Locate the cell with the specified text and output its (X, Y) center coordinate. 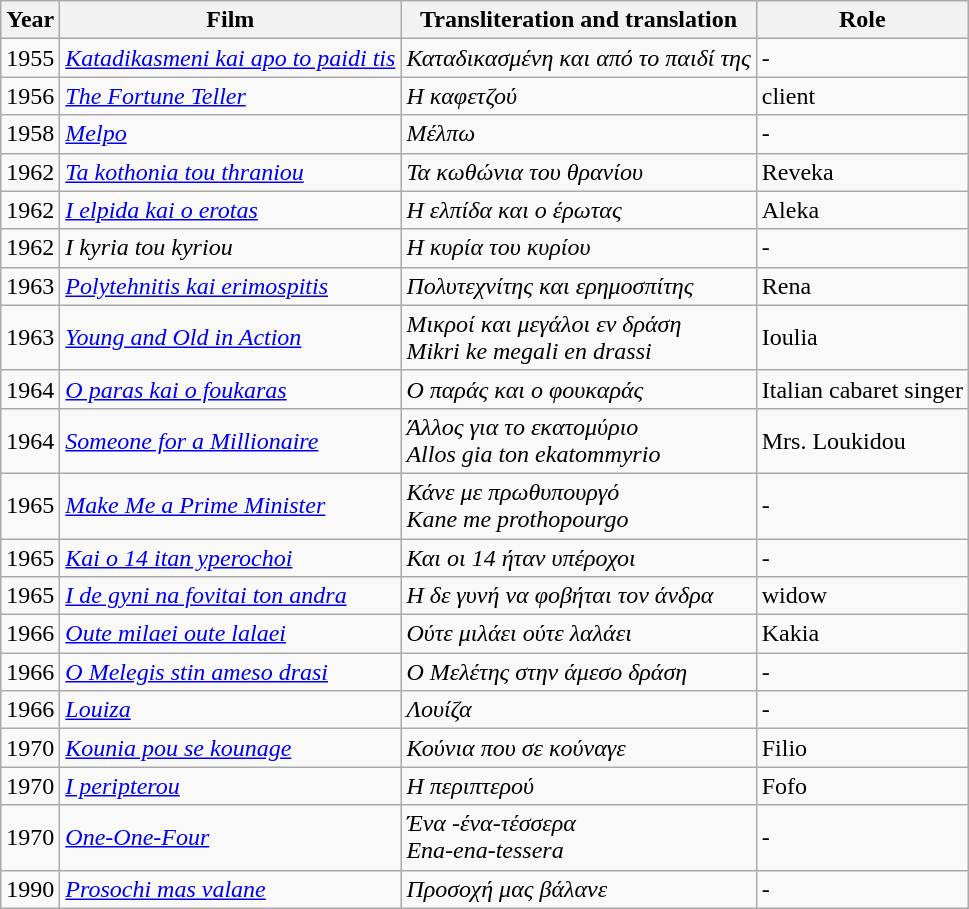
Someone for a Millionaire (230, 440)
Filio (862, 748)
Kounia pou se kounage (230, 748)
Katadikasmeni kai apo to paidi tis (230, 58)
Πολυτεχνίτης και ερημοσπίτης (578, 286)
Ο παράς και ο φουκαράς (578, 389)
O Melegis stin ameso drasi (230, 672)
Make Me a Prime Minister (230, 506)
1958 (30, 134)
Reveka (862, 172)
Λουίζα (578, 710)
I elpida kai o erotas (230, 210)
Καταδικασμένη και από το παιδί της (578, 58)
1956 (30, 96)
Louiza (230, 710)
Η καφετζού (578, 96)
Kai o 14 itan yperochoi (230, 557)
Άλλος για το εκατομύριοAllos gia ton ekatommyrio (578, 440)
Italian cabaret singer (862, 389)
Film (230, 20)
Aleka (862, 210)
Polytehnitis kai erimospitis (230, 286)
Η δε γυνή να φοβήται τον άνδρα (578, 596)
O paras kai o foukaras (230, 389)
I de gyni na fovitai ton andra (230, 596)
Prosochi mas valane (230, 889)
Ο Μελέτης στην άμεσο δράση (578, 672)
Ένα -ένα-τέσσεραEna-ena-tessera (578, 838)
Mrs. Loukidou (862, 440)
Fofo (862, 786)
Προσοχή μας βάλανε (578, 889)
Year (30, 20)
Rena (862, 286)
Role (862, 20)
Η ελπίδα και ο έρωτας (578, 210)
Transliteration and translation (578, 20)
Μικροί και μεγάλοι εν δράσηMikri ke megali en drassi (578, 338)
Μέλπω (578, 134)
client (862, 96)
I kyria tou kyriou (230, 248)
Κάνε με πρωθυπουργόKane me prothopourgo (578, 506)
Melpo (230, 134)
The Fortune Teller (230, 96)
Η κυρία του κυρίου (578, 248)
1990 (30, 889)
1955 (30, 58)
I peripterou (230, 786)
Ioulia (862, 338)
Kakia (862, 634)
Ούτε μιλάει ούτε λαλάει (578, 634)
widow (862, 596)
Και οι 14 ήταν υπέροχοι (578, 557)
Τα κωθώνια του θρανίου (578, 172)
Oute milaei oute lalaei (230, 634)
Ta kothonia tou thraniou (230, 172)
Κούνια που σε κούναγε (578, 748)
One-One-Four (230, 838)
Young and Old in Action (230, 338)
Η περιπτερού (578, 786)
